Search for the cell housing the specified text and yield its (x, y) center coordinate. 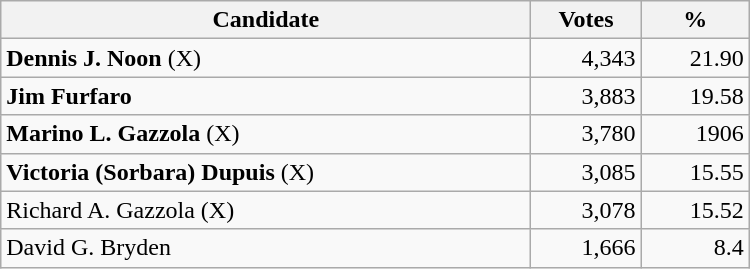
3,883 (586, 96)
3,078 (586, 210)
David G. Bryden (266, 248)
4,343 (586, 58)
Richard A. Gazzola (X) (266, 210)
Candidate (266, 20)
Jim Furfaro (266, 96)
3,780 (586, 134)
1906 (695, 134)
1,666 (586, 248)
Dennis J. Noon (X) (266, 58)
3,085 (586, 172)
21.90 (695, 58)
% (695, 20)
19.58 (695, 96)
8.4 (695, 248)
Marino L. Gazzola (X) (266, 134)
Victoria (Sorbara) Dupuis (X) (266, 172)
15.52 (695, 210)
Votes (586, 20)
15.55 (695, 172)
